Provide the [x, y] coordinate of the cell's center where the given text is located.  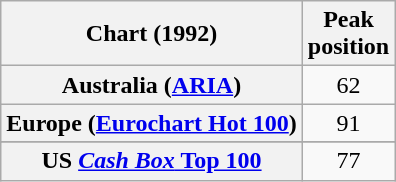
Chart (1992) [152, 34]
Australia (ARIA) [152, 85]
Peakposition [348, 34]
62 [348, 85]
77 [348, 161]
US Cash Box Top 100 [152, 161]
Europe (Eurochart Hot 100) [152, 123]
91 [348, 123]
